Determine the (x, y) coordinate at the center of the cell enclosing the given text.  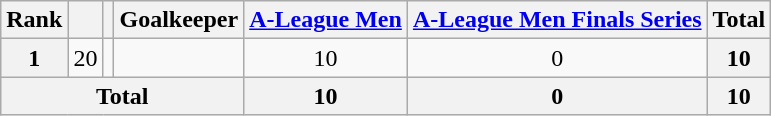
Rank (34, 20)
1 (34, 58)
20 (86, 58)
Goalkeeper (179, 20)
A-League Men (326, 20)
A-League Men Finals Series (557, 20)
